Output the [X, Y] coordinate of the center of the cell containing the given text.  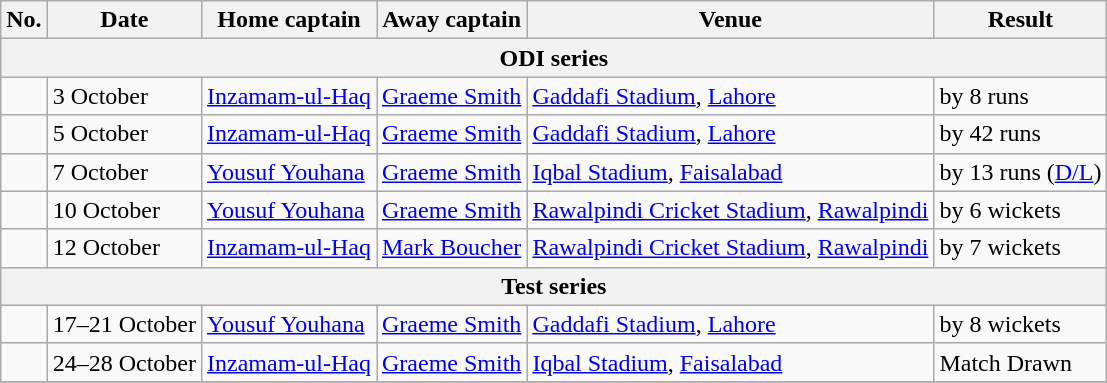
Mark Boucher [451, 248]
by 6 wickets [1020, 210]
12 October [124, 248]
by 8 runs [1020, 96]
7 October [124, 172]
Home captain [290, 20]
24–28 October [124, 362]
3 October [124, 96]
by 13 runs (D/L) [1020, 172]
Test series [554, 286]
Match Drawn [1020, 362]
Result [1020, 20]
by 7 wickets [1020, 248]
5 October [124, 134]
by 8 wickets [1020, 324]
Date [124, 20]
Venue [730, 20]
ODI series [554, 58]
10 October [124, 210]
17–21 October [124, 324]
No. [24, 20]
by 42 runs [1020, 134]
Away captain [451, 20]
